Identify which cell holds the provided text, then report its (x, y) central coordinate. 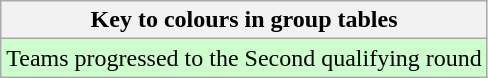
Teams progressed to the Second qualifying round (244, 58)
Key to colours in group tables (244, 20)
